From the cell containing the given text, extract its center point as [x, y] coordinate. 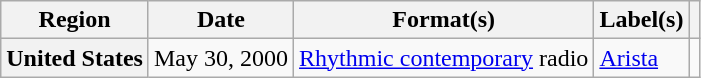
Region [75, 20]
Date [220, 20]
Format(s) [444, 20]
United States [75, 58]
Rhythmic contemporary radio [444, 58]
May 30, 2000 [220, 58]
Label(s) [642, 20]
Arista [642, 58]
